Locate the cell with the specified text and output its (x, y) center coordinate. 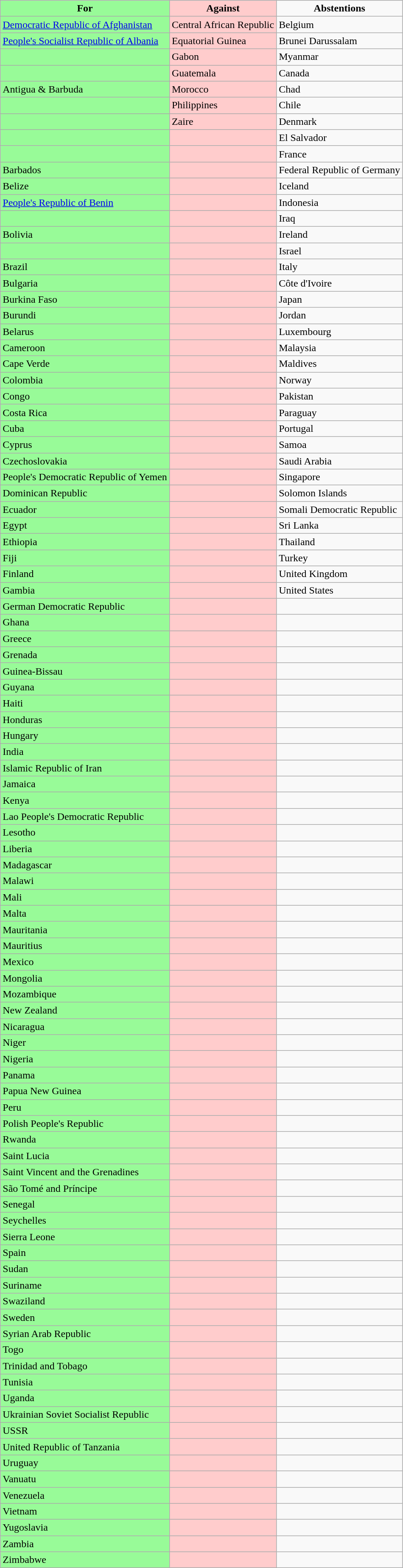
Myanmar (339, 57)
Madagascar (85, 865)
Luxembourg (339, 332)
Egypt (85, 526)
Federal Republic of Germany (339, 170)
Saudi Arabia (339, 461)
Polish People's Republic (85, 1123)
Singapore (339, 477)
Finland (85, 574)
Mauritania (85, 929)
Israel (339, 251)
People's Democratic Republic of Yemen (85, 477)
Nicaragua (85, 1027)
Zimbabwe (85, 1560)
Pakistan (339, 396)
Cape Verde (85, 364)
Norway (339, 380)
Samoa (339, 445)
Gambia (85, 590)
Sierra Leone (85, 1237)
Czechoslovakia (85, 461)
India (85, 752)
Burkina Faso (85, 299)
Bolivia (85, 235)
Italy (339, 267)
Cuba (85, 428)
United Kingdom (339, 574)
Ireland (339, 235)
People's Republic of Benin (85, 203)
Uruguay (85, 1463)
Saint Vincent and the Grenadines (85, 1172)
Central African Republic (223, 25)
Guatemala (223, 73)
Jamaica (85, 784)
Côte d'Ivoire (339, 283)
Sweden (85, 1317)
Lao People's Democratic Republic (85, 816)
Indonesia (339, 203)
Greece (85, 639)
Yugoslavia (85, 1528)
Senegal (85, 1204)
Islamic Republic of Iran (85, 768)
Somali Democratic Republic (339, 510)
Belgium (339, 25)
Malaysia (339, 348)
Zaire (223, 121)
Venezuela (85, 1495)
Malawi (85, 881)
Sudan (85, 1269)
Mauritius (85, 946)
Bulgaria (85, 283)
Belarus (85, 332)
Japan (339, 299)
Vietnam (85, 1512)
Malta (85, 913)
Equatorial Guinea (223, 41)
People's Socialist Republic of Albania (85, 41)
Canada (339, 73)
Fiji (85, 558)
Dominican Republic (85, 493)
Haiti (85, 703)
Togo (85, 1350)
Abstentions (339, 8)
Nigeria (85, 1059)
United Republic of Tanzania (85, 1447)
Liberia (85, 849)
Portugal (339, 428)
Lesotho (85, 833)
Honduras (85, 720)
Democratic Republic of Afghanistan (85, 25)
Brunei Darussalam (339, 41)
Mexico (85, 962)
Ghana (85, 622)
Iceland (339, 186)
Iraq (339, 219)
Vanuatu (85, 1479)
Gabon (223, 57)
Hungary (85, 736)
Kenya (85, 800)
Denmark (339, 121)
Chile (339, 105)
Mozambique (85, 994)
Against (223, 8)
Suriname (85, 1285)
São Tomé and Príncipe (85, 1188)
Jordan (339, 315)
Ecuador (85, 510)
Chad (339, 89)
Uganda (85, 1398)
Saint Lucia (85, 1156)
United States (339, 590)
Morocco (223, 89)
Thailand (339, 542)
Barbados (85, 170)
Colombia (85, 380)
Spain (85, 1253)
Burundi (85, 315)
Mali (85, 897)
USSR (85, 1430)
France (339, 154)
Grenada (85, 655)
Trinidad and Tobago (85, 1366)
Antigua & Barbuda (85, 89)
Rwanda (85, 1140)
Maldives (339, 364)
Zambia (85, 1544)
Belize (85, 186)
Sri Lanka (339, 526)
Brazil (85, 267)
Papua New Guinea (85, 1091)
Niger (85, 1043)
Turkey (339, 558)
Cyprus (85, 445)
New Zealand (85, 1011)
Paraguay (339, 412)
Solomon Islands (339, 493)
Panama (85, 1075)
Guyana (85, 687)
El Salvador (339, 138)
Peru (85, 1107)
Philippines (223, 105)
Ukrainian Soviet Socialist Republic (85, 1414)
Congo (85, 396)
German Democratic Republic (85, 606)
Ethiopia (85, 542)
Cameroon (85, 348)
Swaziland (85, 1301)
Costa Rica (85, 412)
Syrian Arab Republic (85, 1334)
Tunisia (85, 1382)
For (85, 8)
Mongolia (85, 978)
Seychelles (85, 1220)
Guinea-Bissau (85, 671)
